Pinpoint the cell where the given text exists, returning its [x, y] midpoint coordinate. 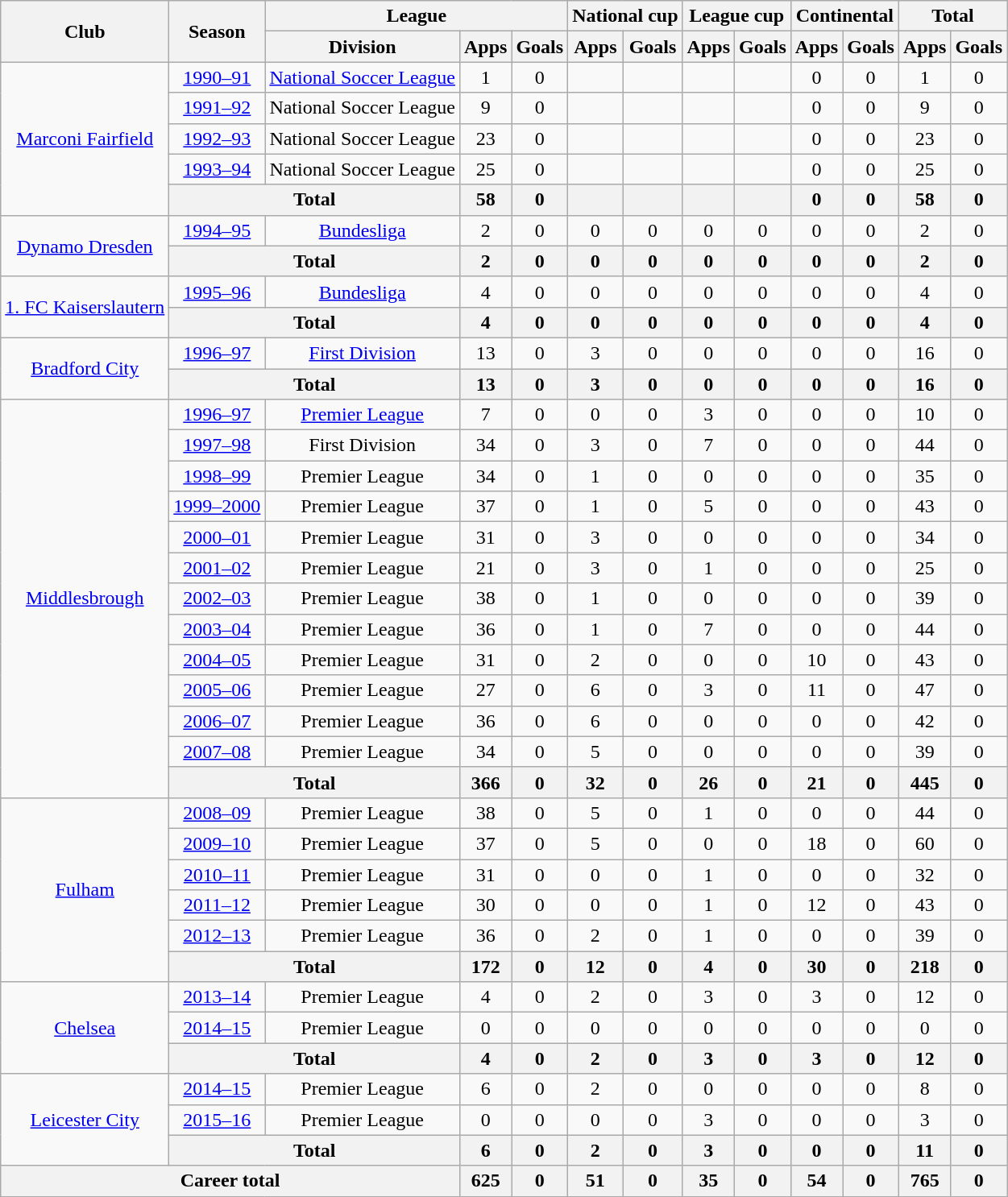
42 [924, 721]
1992–93 [218, 139]
Marconi Fairfield [85, 139]
366 [485, 782]
18 [816, 843]
1. FC Kaiserslautern [85, 307]
2013–14 [218, 997]
1999–2000 [218, 507]
2009–10 [218, 843]
2000–01 [218, 537]
27 [485, 690]
625 [485, 1181]
2001–02 [218, 568]
National cup [625, 16]
League cup [736, 16]
Career total [230, 1181]
League [417, 16]
1993–94 [218, 169]
1994–95 [218, 230]
1991–92 [218, 108]
2002–03 [218, 598]
1990–91 [218, 77]
Dynamo Dresden [85, 246]
1997–98 [218, 445]
Middlesbrough [85, 599]
218 [924, 967]
Continental [844, 16]
2011–12 [218, 905]
8 [924, 1089]
2006–07 [218, 721]
Season [218, 31]
Club [85, 31]
Chelsea [85, 1028]
765 [924, 1181]
51 [595, 1181]
2015–16 [218, 1120]
2007–08 [218, 752]
1998–99 [218, 476]
2008–09 [218, 813]
2004–05 [218, 660]
445 [924, 782]
2012–13 [218, 936]
172 [485, 967]
60 [924, 843]
47 [924, 690]
2005–06 [218, 690]
Division [363, 47]
1995–96 [218, 292]
Bradford City [85, 368]
26 [708, 782]
Leicester City [85, 1120]
2010–11 [218, 874]
Fulham [85, 889]
54 [816, 1181]
2003–04 [218, 629]
